Provide the (X, Y) coordinate of the cell's center where the given text is located.  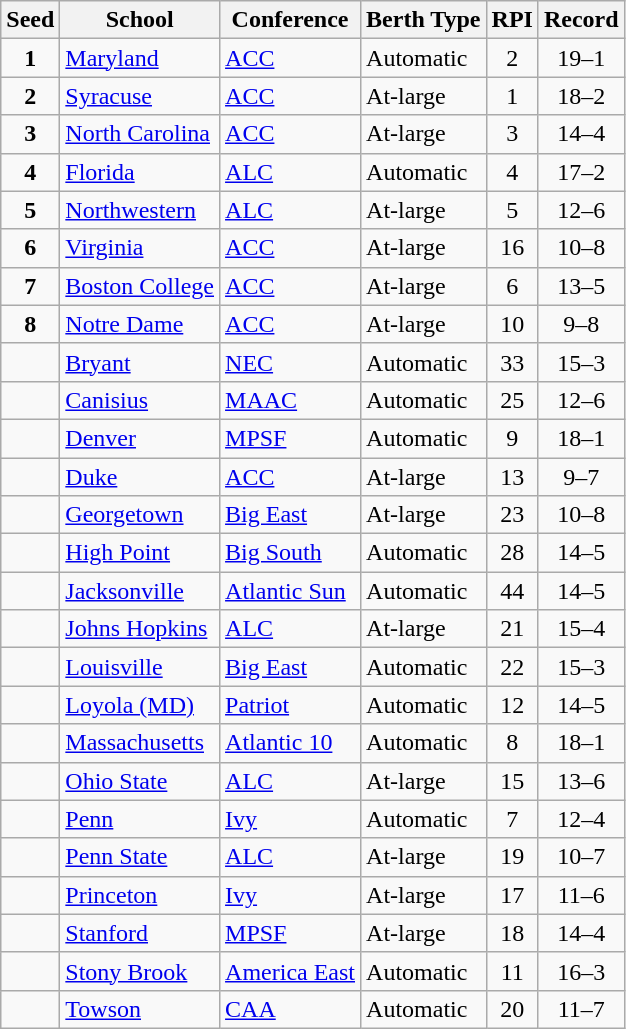
9 (512, 438)
Atlantic 10 (290, 743)
Atlantic Sun (290, 591)
Loyola (MD) (140, 705)
10 (512, 324)
17 (512, 895)
18–2 (581, 96)
11–7 (581, 1009)
23 (512, 515)
Massachusetts (140, 743)
15 (512, 781)
25 (512, 400)
Towson (140, 1009)
Princeton (140, 895)
Northwestern (140, 210)
Duke (140, 477)
Record (581, 20)
Conference (290, 20)
Stony Brook (140, 971)
Big South (290, 553)
NEC (290, 362)
Penn State (140, 857)
Johns Hopkins (140, 629)
Bryant (140, 362)
9–8 (581, 324)
Maryland (140, 58)
21 (512, 629)
Virginia (140, 248)
19 (512, 857)
Penn (140, 819)
33 (512, 362)
MAAC (290, 400)
17–2 (581, 172)
28 (512, 553)
North Carolina (140, 134)
16–3 (581, 971)
CAA (290, 1009)
RPI (512, 20)
12 (512, 705)
19–1 (581, 58)
10–7 (581, 857)
44 (512, 591)
Denver (140, 438)
Berth Type (424, 20)
12–4 (581, 819)
11–6 (581, 895)
Louisville (140, 667)
13 (512, 477)
Patriot (290, 705)
Stanford (140, 933)
Georgetown (140, 515)
15–4 (581, 629)
Jacksonville (140, 591)
22 (512, 667)
Notre Dame (140, 324)
America East (290, 971)
18 (512, 933)
Canisius (140, 400)
Seed (30, 20)
School (140, 20)
Boston College (140, 286)
13–6 (581, 781)
11 (512, 971)
Ohio State (140, 781)
Florida (140, 172)
High Point (140, 553)
Syracuse (140, 96)
9–7 (581, 477)
16 (512, 248)
13–5 (581, 286)
20 (512, 1009)
